Capture the cell that displays the provided text and extract its (X, Y) central coordinate. 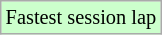
Fastest session lap (81, 17)
